Capture the cell that displays the provided text and extract its (x, y) central coordinate. 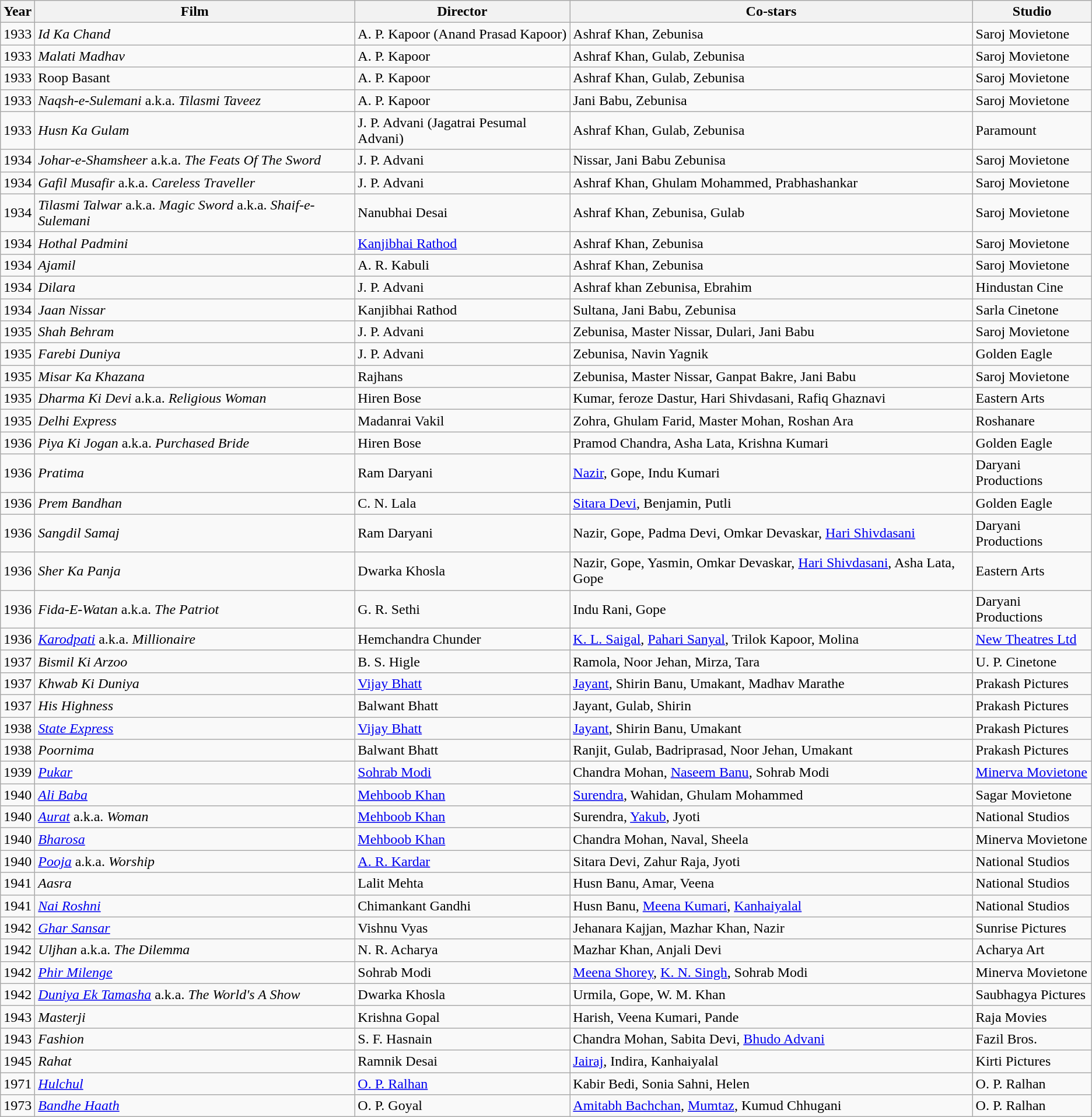
Dharma Ki Devi a.k.a. Religious Woman (195, 399)
Sarla Cinetone (1032, 310)
Hothal Padmini (195, 243)
Pratima (195, 473)
Chandra Mohan, Naval, Sheela (771, 839)
Ali Baba (195, 795)
Pooja a.k.a. Worship (195, 861)
Shah Behram (195, 332)
Zohra, Ghulam Farid, Master Mohan, Roshan Ara (771, 421)
Phir Milenge (195, 972)
Rahat (195, 1061)
Ajamil (195, 265)
Fashion (195, 1039)
Nai Roshni (195, 906)
Mazhar Khan, Anjali Devi (771, 950)
J. P. Advani (Jagatrai Pesumal Advani) (462, 131)
Masterji (195, 1017)
Madanrai Vakil (462, 421)
Nazir, Gope, Yasmin, Omkar Devaskar, Hari Shivdasani, Asha Lata, Gope (771, 571)
Surendra, Wahidan, Ghulam Mohammed (771, 795)
1945 (17, 1061)
Farebi Duniya (195, 354)
Jayant, Shirin Banu, Umakant, Madhav Marathe (771, 683)
Acharya Art (1032, 950)
Chandra Mohan, Sabita Devi, Bhudo Advani (771, 1039)
Husn Banu, Meena Kumari, Kanhaiyalal (771, 906)
Uljhan a.k.a. The Dilemma (195, 950)
Fazil Bros. (1032, 1039)
Hulchul (195, 1084)
Indu Rani, Gope (771, 609)
Jayant, Shirin Banu, Umakant (771, 728)
Ramnik Desai (462, 1061)
Ramola, Noor Jehan, Mirza, Tara (771, 661)
Jayant, Gulab, Shirin (771, 706)
Nazir, Gope, Padma Devi, Omkar Devaskar, Hari Shivdasani (771, 533)
1971 (17, 1084)
Aurat a.k.a. Woman (195, 817)
Bismil Ki Arzoo (195, 661)
Sangdil Samaj (195, 533)
K. L. Saigal, Pahari Sanyal, Trilok Kapoor, Molina (771, 639)
Paramount (1032, 131)
N. R. Acharya (462, 950)
Rajhans (462, 376)
Prem Bandhan (195, 503)
Co-stars (771, 12)
Nissar, Jani Babu Zebunisa (771, 160)
Misar Ka Khazana (195, 376)
Sagar Movietone (1032, 795)
Id Ka Chand (195, 34)
Sitara Devi, Zahur Raja, Jyoti (771, 861)
Ashraf Khan, Ghulam Mohammed, Prabhashankar (771, 183)
Delhi Express (195, 421)
Sher Ka Panja (195, 571)
1939 (17, 773)
U. P. Cinetone (1032, 661)
Meena Shorey, K. N. Singh, Sohrab Modi (771, 972)
Malati Madhav (195, 56)
Dilara (195, 287)
Film (195, 12)
Piya Ki Jogan a.k.a. Purchased Bride (195, 443)
Kumar, feroze Dastur, Hari Shivdasani, Rafiq Ghaznavi (771, 399)
Saubhagya Pictures (1032, 994)
A. P. Kapoor (Anand Prasad Kapoor) (462, 34)
Poornima (195, 751)
Khwab Ki Duniya (195, 683)
Chandra Mohan, Naseem Banu, Sohrab Modi (771, 773)
Bharosa (195, 839)
Nanubhai Desai (462, 212)
Director (462, 12)
Karodpati a.k.a. Millionaire (195, 639)
Sitara Devi, Benjamin, Putli (771, 503)
Lalit Mehta (462, 884)
Zebunisa, Navin Yagnik (771, 354)
Husn Banu, Amar, Veena (771, 884)
Harish, Veena Kumari, Pande (771, 1017)
Jehanara Kajjan, Mazhar Khan, Nazir (771, 928)
Gafil Musafir a.k.a. Careless Traveller (195, 183)
Ranjit, Gulab, Badriprasad, Noor Jehan, Umakant (771, 751)
Zebunisa, Master Nissar, Dulari, Jani Babu (771, 332)
Ashraf khan Zebunisa, Ebrahim (771, 287)
Ashraf Khan, Zebunisa, Gulab (771, 212)
1973 (17, 1106)
Sunrise Pictures (1032, 928)
Naqsh-e-Sulemani a.k.a. Tilasmi Taveez (195, 100)
Raja Movies (1032, 1017)
C. N. Lala (462, 503)
Surendra, Yakub, Jyoti (771, 817)
Studio (1032, 12)
A. R. Kabuli (462, 265)
Amitabh Bachchan, Mumtaz, Kumud Chhugani (771, 1106)
Year (17, 12)
New Theatres Ltd (1032, 639)
Sultana, Jani Babu, Zebunisa (771, 310)
A. R. Kardar (462, 861)
Chimankant Gandhi (462, 906)
Johar-e-Shamsheer a.k.a. The Feats Of The Sword (195, 160)
Zebunisa, Master Nissar, Ganpat Bakre, Jani Babu (771, 376)
Tilasmi Talwar a.k.a. Magic Sword a.k.a. Shaif-e-Sulemani (195, 212)
State Express (195, 728)
Kirti Pictures (1032, 1061)
S. F. Hasnain (462, 1039)
Fida-E-Watan a.k.a. The Patriot (195, 609)
Nazir, Gope, Indu Kumari (771, 473)
Krishna Gopal (462, 1017)
Roshanare (1032, 421)
Vishnu Vyas (462, 928)
Jani Babu, Zebunisa (771, 100)
Bandhe Haath (195, 1106)
Jaan Nissar (195, 310)
Jairaj, Indira, Kanhaiyalal (771, 1061)
Husn Ka Gulam (195, 131)
Kabir Bedi, Sonia Sahni, Helen (771, 1084)
O. P. Goyal (462, 1106)
B. S. Higle (462, 661)
Hemchandra Chunder (462, 639)
Ghar Sansar (195, 928)
Pramod Chandra, Asha Lata, Krishna Kumari (771, 443)
Roop Basant (195, 78)
Urmila, Gope, W. M. Khan (771, 994)
G. R. Sethi (462, 609)
Pukar (195, 773)
Hindustan Cine (1032, 287)
Duniya Ek Tamasha a.k.a. The World's A Show (195, 994)
Aasra (195, 884)
His Highness (195, 706)
